Return the [x, y] coordinate for the center point of the cell that contains the specified text.  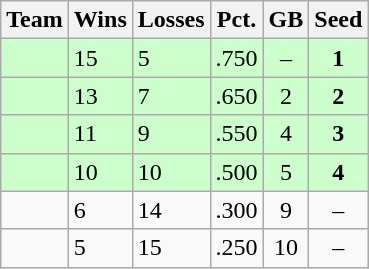
6 [100, 210]
.750 [236, 58]
.250 [236, 248]
Wins [100, 20]
13 [100, 96]
11 [100, 134]
7 [171, 96]
.300 [236, 210]
Team [35, 20]
1 [338, 58]
Seed [338, 20]
Pct. [236, 20]
.650 [236, 96]
.550 [236, 134]
Losses [171, 20]
.500 [236, 172]
3 [338, 134]
14 [171, 210]
GB [286, 20]
